Provide the [X, Y] coordinate of the cell's center where the given text is located.  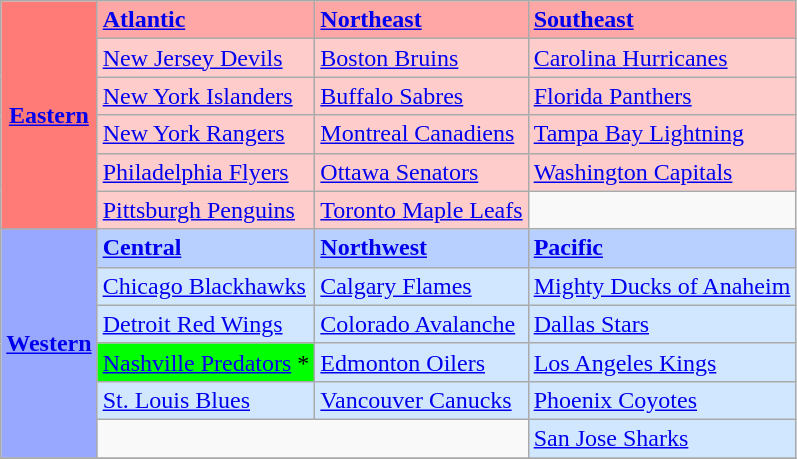
Vancouver Canucks [422, 400]
St. Louis Blues [206, 400]
Ottawa Senators [422, 172]
Dallas Stars [662, 324]
Southeast [662, 20]
Northwest [422, 248]
Eastern [49, 115]
New Jersey Devils [206, 58]
Western [49, 343]
Atlantic [206, 20]
Los Angeles Kings [662, 362]
Nashville Predators * [206, 362]
Edmonton Oilers [422, 362]
San Jose Sharks [662, 438]
Florida Panthers [662, 96]
Northeast [422, 20]
Central [206, 248]
Colorado Avalanche [422, 324]
Buffalo Sabres [422, 96]
Pittsburgh Penguins [206, 210]
Boston Bruins [422, 58]
New York Islanders [206, 96]
Phoenix Coyotes [662, 400]
Toronto Maple Leafs [422, 210]
New York Rangers [206, 134]
Calgary Flames [422, 286]
Tampa Bay Lightning [662, 134]
Detroit Red Wings [206, 324]
Chicago Blackhawks [206, 286]
Montreal Canadiens [422, 134]
Philadelphia Flyers [206, 172]
Pacific [662, 248]
Mighty Ducks of Anaheim [662, 286]
Carolina Hurricanes [662, 58]
Washington Capitals [662, 172]
